Locate the cell with the specified text and output its (X, Y) center coordinate. 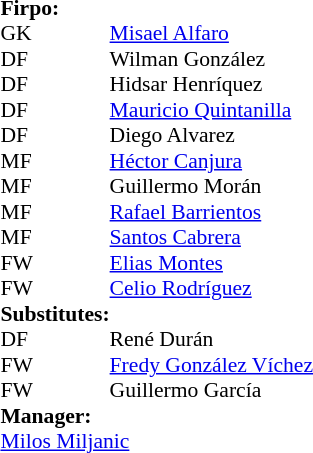
GK (28, 33)
Guillermo Morán (212, 187)
Héctor Canjura (212, 161)
Misael Alfaro (212, 33)
Substitutes: (54, 314)
Guillermo García (212, 391)
Manager: (156, 416)
René Durán (212, 339)
Santos Cabrera (212, 237)
Rafael Barrientos (212, 212)
Wilman González (212, 59)
Hidsar Henríquez (212, 85)
Celio Rodríguez (212, 289)
Diego Alvarez (212, 135)
Mauricio Quintanilla (212, 110)
Fredy González Víchez (212, 365)
Elias Montes (212, 263)
